Pinpoint the cell where the given text exists, returning its (X, Y) midpoint coordinate. 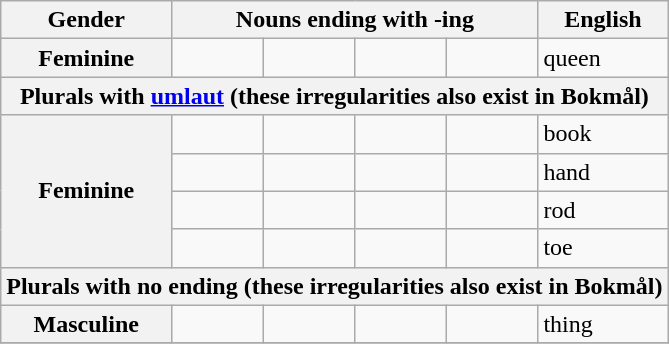
rod (603, 210)
Gender (86, 20)
book (603, 134)
thing (603, 324)
English (603, 20)
Masculine (86, 324)
toe (603, 248)
Nouns ending with -ing (355, 20)
Plurals with no ending (these irregularities also exist in Bokmål) (334, 286)
queen (603, 58)
Plurals with umlaut (these irregularities also exist in Bokmål) (334, 96)
hand (603, 172)
